Detect which cell encompasses the target text, then output its [x, y] center coordinate. 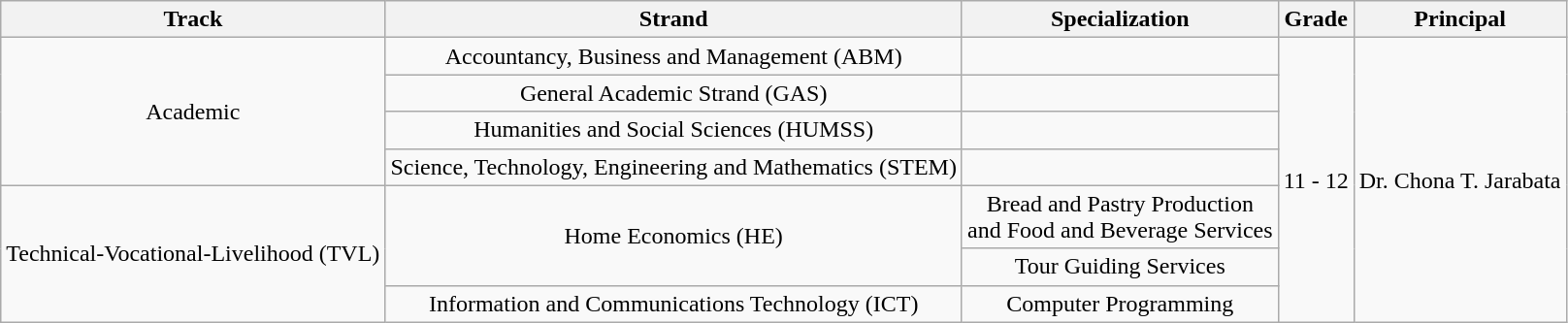
Computer Programming [1120, 304]
Academic [193, 112]
Technical-Vocational-Livelihood (TVL) [193, 254]
11 - 12 [1316, 180]
Principal [1459, 19]
Accountancy, Business and Management (ABM) [673, 56]
Humanities and Social Sciences (HUMSS) [673, 130]
Bread and Pastry Productionand Food and Beverage Services [1120, 217]
Grade [1316, 19]
Home Economics (HE) [673, 235]
Strand [673, 19]
Specialization [1120, 19]
General Academic Strand (GAS) [673, 93]
Track [193, 19]
Information and Communications Technology (ICT) [673, 304]
Science, Technology, Engineering and Mathematics (STEM) [673, 167]
Dr. Chona T. Jarabata [1459, 180]
Tour Guiding Services [1120, 267]
